Detect which cell encompasses the target text, then output its (X, Y) center coordinate. 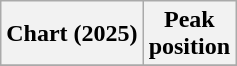
Chart (2025) (72, 34)
Peakposition (189, 34)
